Find where the given text appears and provide that cell's center as (x, y) coordinate. 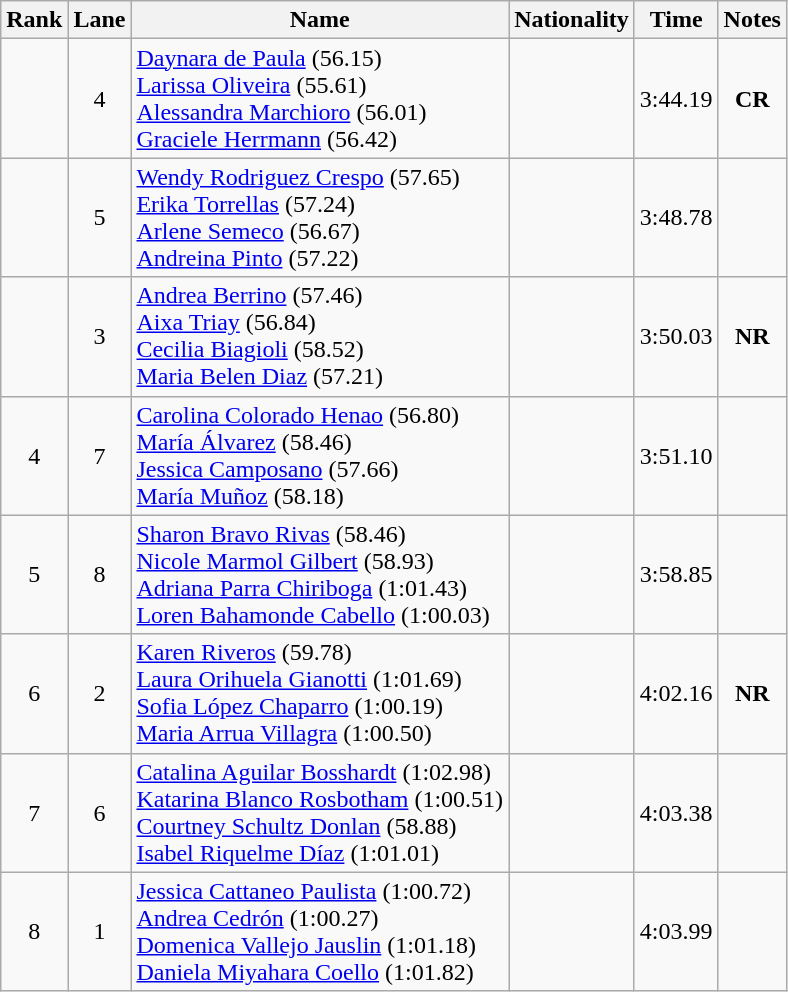
Carolina Colorado Henao (56.80) María Álvarez (58.46) Jessica Camposano (57.66) María Muñoz (58.18) (320, 456)
4:03.99 (676, 932)
3:44.19 (676, 98)
Jessica Cattaneo Paulista (1:00.72) Andrea Cedrón (1:00.27) Domenica Vallejo Jauslin (1:01.18) Daniela Miyahara Coello (1:01.82) (320, 932)
Notes (752, 20)
3 (100, 336)
Lane (100, 20)
Sharon Bravo Rivas (58.46) Nicole Marmol Gilbert (58.93) Adriana Parra Chiriboga (1:01.43) Loren Bahamonde Cabello (1:00.03) (320, 574)
4:02.16 (676, 694)
2 (100, 694)
Time (676, 20)
Rank (34, 20)
3:58.85 (676, 574)
Karen Riveros (59.78) Laura Orihuela Gianotti (1:01.69) Sofia López Chaparro (1:00.19) Maria Arrua Villagra (1:00.50) (320, 694)
3:48.78 (676, 218)
3:50.03 (676, 336)
3:51.10 (676, 456)
4:03.38 (676, 812)
Andrea Berrino (57.46) Aixa Triay (56.84) Cecilia Biagioli (58.52) Maria Belen Diaz (57.21) (320, 336)
Daynara de Paula (56.15) Larissa Oliveira (55.61) Alessandra Marchioro (56.01) Graciele Herrmann (56.42) (320, 98)
Catalina Aguilar Bosshardt (1:02.98) Katarina Blanco Rosbotham (1:00.51) Courtney Schultz Donlan (58.88) Isabel Riquelme Díaz (1:01.01) (320, 812)
Wendy Rodriguez Crespo (57.65) Erika Torrellas (57.24) Arlene Semeco (56.67) Andreina Pinto (57.22) (320, 218)
1 (100, 932)
CR (752, 98)
Nationality (572, 20)
Name (320, 20)
